From the cell containing the given text, extract its center point as [x, y] coordinate. 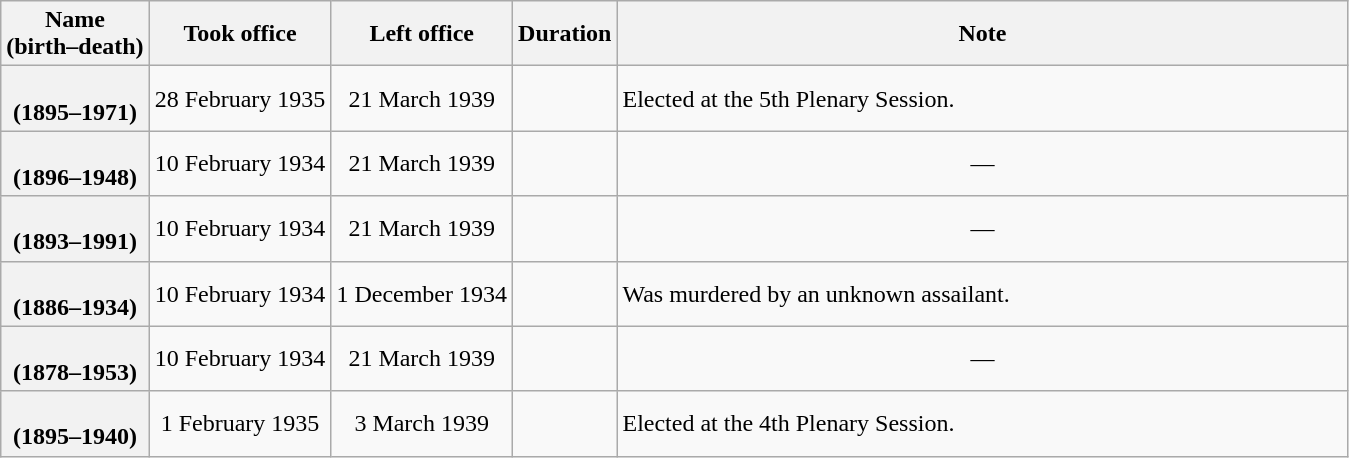
Name(birth–death) [75, 34]
(1895–1971) [75, 98]
Note [982, 34]
Duration [565, 34]
(1895–1940) [75, 424]
(1886–1934) [75, 294]
Elected at the 4th Plenary Session. [982, 424]
Left office [422, 34]
(1896–1948) [75, 164]
Took office [240, 34]
Elected at the 5th Plenary Session. [982, 98]
1 February 1935 [240, 424]
Was murdered by an unknown assailant. [982, 294]
1 December 1934 [422, 294]
(1893–1991) [75, 228]
(1878–1953) [75, 358]
28 February 1935 [240, 98]
3 March 1939 [422, 424]
